Determine the (X, Y) coordinate at the center of the cell enclosing the given text.  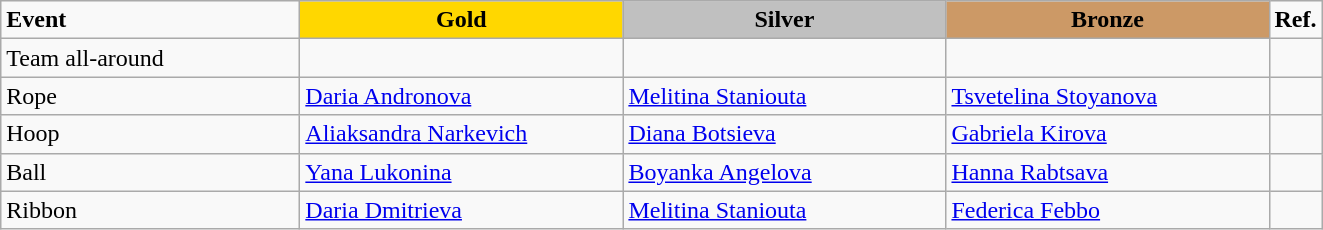
Silver (784, 20)
Ref. (1296, 20)
Rope (150, 96)
Daria Andronova (462, 96)
Ribbon (150, 210)
Yana Lukonina (462, 172)
Gold (462, 20)
Tsvetelina Stoyanova (1108, 96)
Hoop (150, 134)
Event (150, 20)
Federica Febbo (1108, 210)
Diana Botsieva (784, 134)
Aliaksandra Narkevich (462, 134)
Gabriela Kirova (1108, 134)
Bronze (1108, 20)
Ball (150, 172)
Hanna Rabtsava (1108, 172)
Daria Dmitrieva (462, 210)
Boyanka Angelova (784, 172)
Team all-around (150, 58)
